Locate the cell with the specified text and output its [X, Y] center coordinate. 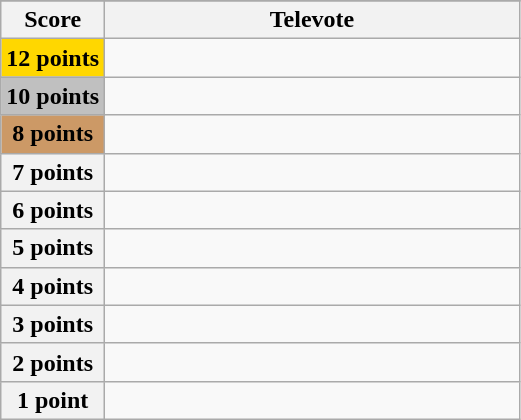
Score [53, 20]
Televote [312, 20]
5 points [53, 248]
10 points [53, 96]
7 points [53, 172]
2 points [53, 362]
8 points [53, 134]
4 points [53, 286]
3 points [53, 324]
6 points [53, 210]
12 points [53, 58]
1 point [53, 400]
